Return the (X, Y) coordinate for the center point of the cell that contains the specified text.  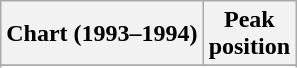
Chart (1993–1994) (102, 34)
Peakposition (249, 34)
